Provide the (x, y) coordinate of the cell's center where the given text is located.  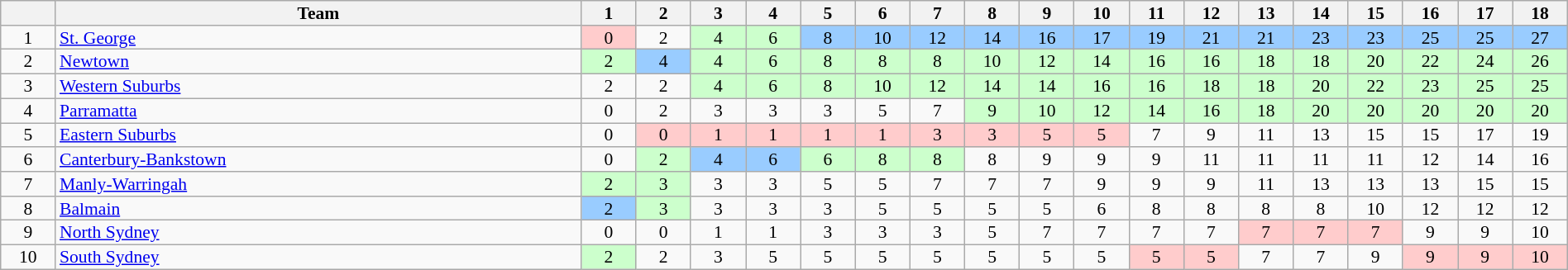
24 (1485, 62)
North Sydney (318, 233)
Eastern Suburbs (318, 135)
South Sydney (318, 258)
Parramatta (318, 111)
26 (1540, 62)
St. George (318, 38)
Newtown (318, 62)
27 (1540, 38)
Canterbury-Bankstown (318, 159)
Team (318, 13)
Manly-Warringah (318, 184)
Western Suburbs (318, 87)
Balmain (318, 209)
